Search for the cell housing the specified text and yield its [X, Y] center coordinate. 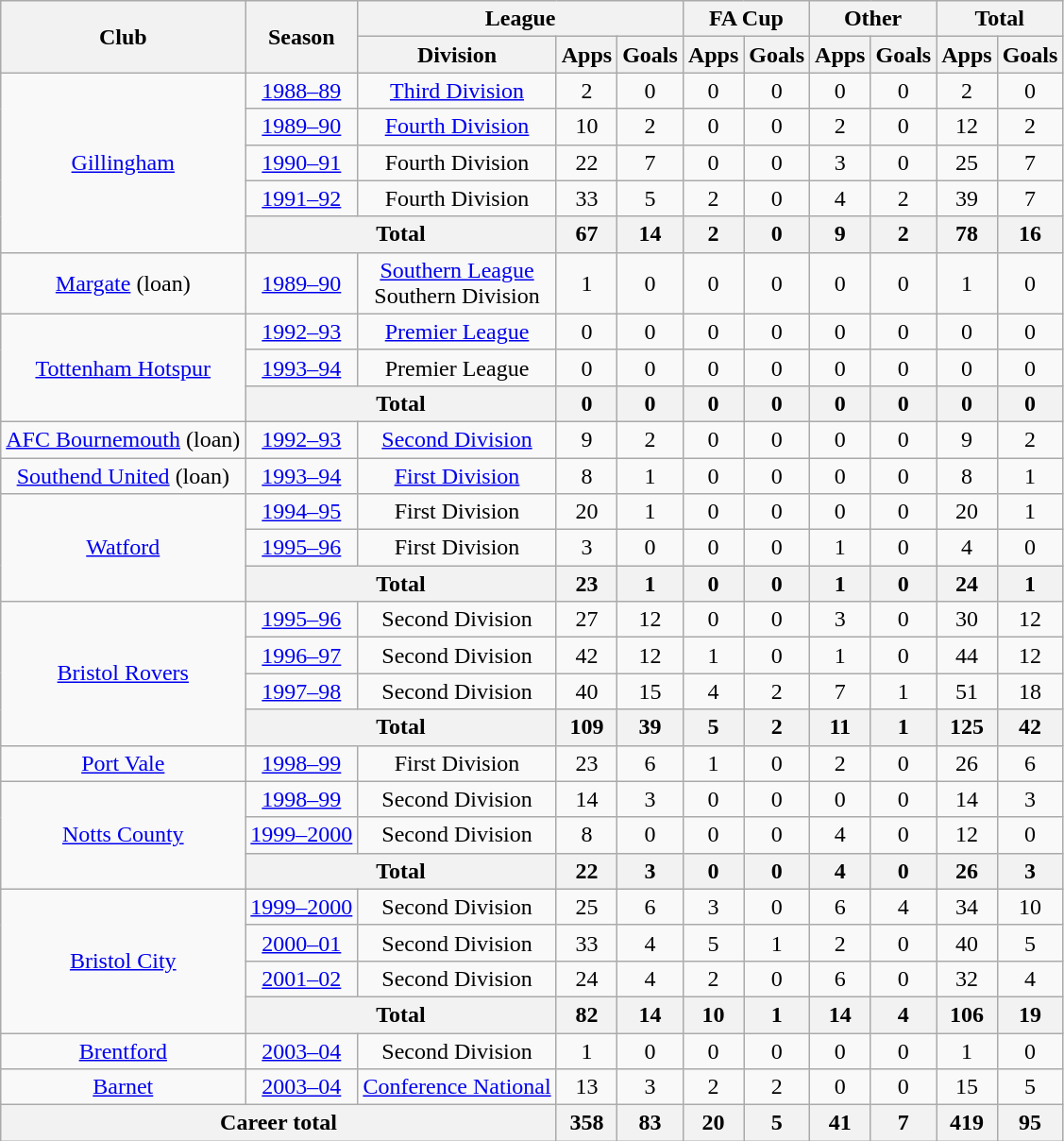
2000–01 [302, 943]
41 [840, 1123]
19 [1030, 1014]
Margate (loan) [123, 283]
125 [967, 727]
League [520, 19]
Bristol Rovers [123, 673]
AFC Bournemouth (loan) [123, 439]
Third Division [457, 91]
Other [873, 19]
1990–91 [302, 162]
1988–89 [302, 91]
18 [1030, 691]
Club [123, 37]
67 [586, 234]
1997–98 [302, 691]
106 [967, 1014]
358 [586, 1123]
1994–95 [302, 512]
78 [967, 234]
Conference National [457, 1087]
16 [1030, 234]
Barnet [123, 1087]
Southend United (loan) [123, 475]
95 [1030, 1123]
51 [967, 691]
30 [967, 620]
Port Vale [123, 763]
34 [967, 907]
83 [650, 1123]
Gillingham [123, 162]
13 [586, 1087]
44 [967, 656]
Career total [279, 1123]
Division [457, 55]
2001–02 [302, 979]
Season [302, 37]
419 [967, 1123]
32 [967, 979]
109 [586, 727]
82 [586, 1014]
Watford [123, 548]
FA Cup [746, 19]
Bristol City [123, 961]
11 [840, 727]
Tottenham Hotspur [123, 367]
Notts County [123, 835]
1996–97 [302, 656]
Southern LeagueSouthern Division [457, 283]
1991–92 [302, 198]
Brentford [123, 1051]
27 [586, 620]
